From the cell containing the given text, extract its center point as [x, y] coordinate. 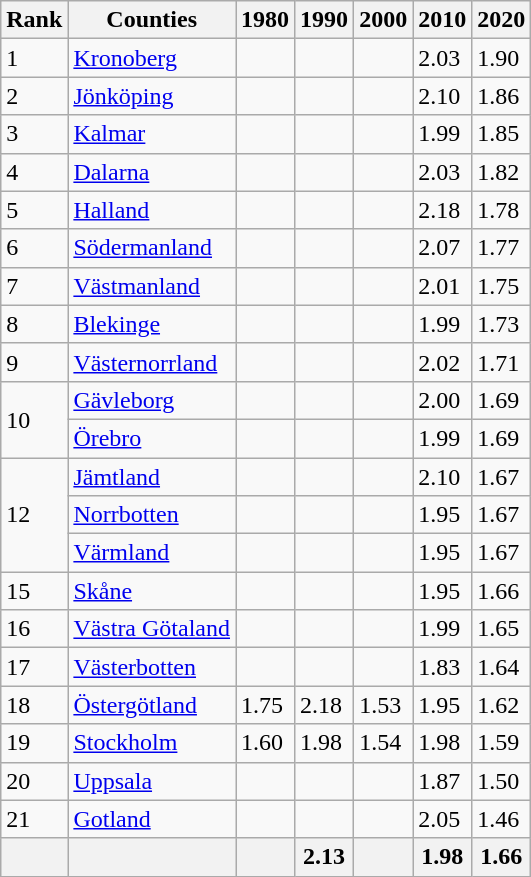
Västernorrland [152, 362]
1.85 [502, 134]
1.60 [266, 743]
16 [34, 629]
Stockholm [152, 743]
Counties [152, 20]
Örebro [152, 438]
10 [34, 419]
Blekinge [152, 324]
1.59 [502, 743]
12 [34, 515]
1.50 [502, 781]
1.86 [502, 96]
1.65 [502, 629]
1.78 [502, 210]
1.62 [502, 705]
9 [34, 362]
1.53 [384, 705]
Västra Götaland [152, 629]
1 [34, 58]
1990 [324, 20]
3 [34, 134]
Jönköping [152, 96]
Halland [152, 210]
2.00 [442, 400]
1.54 [384, 743]
Skåne [152, 591]
Dalarna [152, 172]
18 [34, 705]
Uppsala [152, 781]
2010 [442, 20]
5 [34, 210]
Gotland [152, 819]
Värmland [152, 553]
1.46 [502, 819]
8 [34, 324]
17 [34, 667]
20 [34, 781]
Rank [34, 20]
15 [34, 591]
2 [34, 96]
Gävleborg [152, 400]
1.77 [502, 248]
Västmanland [152, 286]
Kalmar [152, 134]
1.71 [502, 362]
Jämtland [152, 477]
1980 [266, 20]
2.13 [324, 857]
1.87 [442, 781]
2.02 [442, 362]
1.83 [442, 667]
2000 [384, 20]
Östergötland [152, 705]
2020 [502, 20]
19 [34, 743]
Kronoberg [152, 58]
2.07 [442, 248]
2.01 [442, 286]
1.73 [502, 324]
Västerbotten [152, 667]
21 [34, 819]
4 [34, 172]
7 [34, 286]
2.05 [442, 819]
Norrbotten [152, 515]
1.90 [502, 58]
1.64 [502, 667]
1.82 [502, 172]
6 [34, 248]
Södermanland [152, 248]
